Return the (x, y) coordinate for the center point of the cell that contains the specified text.  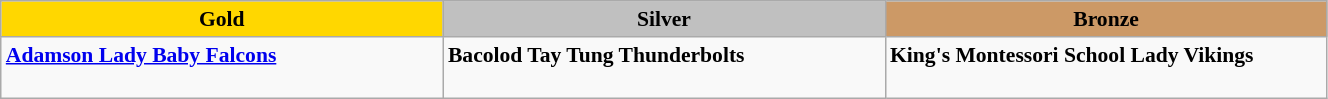
Bronze (1106, 19)
Silver (664, 19)
Bacolod Tay Tung Thunderbolts (664, 68)
Gold (222, 19)
King's Montessori School Lady Vikings (1106, 68)
Adamson Lady Baby Falcons (222, 68)
